Pinpoint the cell where the given text exists, returning its [X, Y] midpoint coordinate. 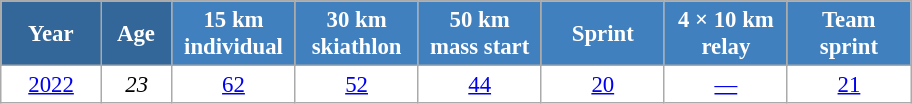
4 × 10 km relay [726, 34]
52 [356, 85]
Sprint [602, 34]
23 [136, 85]
30 km skiathlon [356, 34]
21 [848, 85]
50 km mass start [480, 34]
2022 [52, 85]
15 km individual [234, 34]
62 [234, 85]
— [726, 85]
Team sprint [848, 34]
Year [52, 34]
Age [136, 34]
44 [480, 85]
20 [602, 85]
